Capture the cell that displays the provided text and extract its (X, Y) central coordinate. 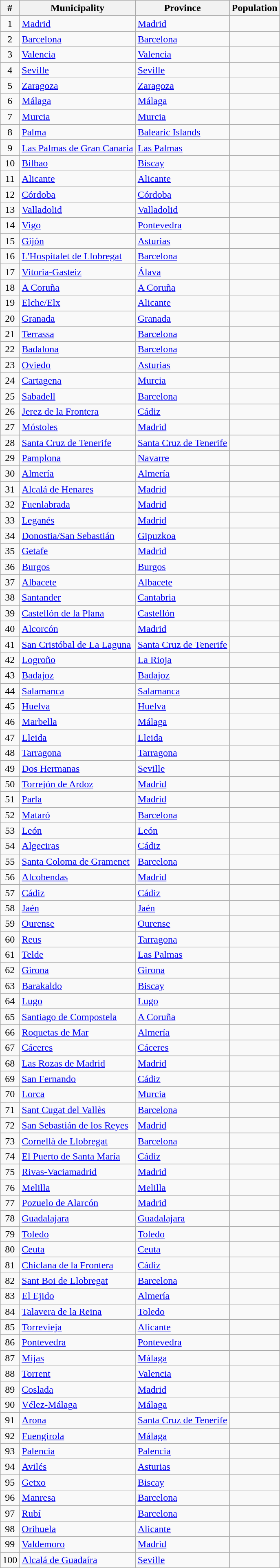
Roquetas de Mar (77, 1032)
43 (10, 675)
Terrassa (77, 334)
Sant Cugat del Vallès (77, 1110)
76 (10, 1188)
30 (10, 474)
Vitoria-Gasteiz (77, 272)
La Rioja (183, 660)
Las Rozas de Madrid (77, 1063)
2 (10, 39)
18 (10, 287)
Castellón de la Plana (77, 613)
7 (10, 117)
Barakaldo (77, 986)
9 (10, 148)
52 (10, 815)
33 (10, 520)
37 (10, 582)
25 (10, 396)
64 (10, 1001)
Vigo (77, 225)
32 (10, 505)
Avilés (77, 1467)
53 (10, 830)
Santander (77, 598)
98 (10, 1529)
42 (10, 660)
Las Palmas de Gran Canaria (77, 148)
28 (10, 442)
87 (10, 1358)
47 (10, 738)
48 (10, 753)
Santiago de Compostela (77, 1017)
Mataró (77, 815)
44 (10, 691)
85 (10, 1327)
83 (10, 1296)
31 (10, 489)
97 (10, 1513)
13 (10, 210)
Cornellà de Llobregat (77, 1141)
Marbella (77, 722)
69 (10, 1079)
1 (10, 24)
El Ejido (77, 1296)
Bilbao (77, 163)
Mijas (77, 1358)
Talavera de la Reina (77, 1312)
Chiclana de la Frontera (77, 1265)
Pozuelo de Alarcón (77, 1203)
4 (10, 70)
L'Hospitalet de Llobregat (77, 256)
24 (10, 380)
Gijón (77, 241)
91 (10, 1420)
94 (10, 1467)
79 (10, 1234)
96 (10, 1498)
Balearic Islands (183, 132)
39 (10, 613)
36 (10, 567)
Donostia/San Sebastián (77, 536)
46 (10, 722)
Castellón (183, 613)
Parla (77, 799)
49 (10, 769)
Rivas-Vaciamadrid (77, 1172)
58 (10, 908)
Telde (77, 955)
55 (10, 861)
19 (10, 303)
Lorca (77, 1094)
59 (10, 923)
Logroño (77, 660)
Torrevieja (77, 1327)
Vélez-Málaga (77, 1405)
50 (10, 784)
Valdemoro (77, 1544)
Province (183, 8)
20 (10, 318)
16 (10, 256)
99 (10, 1544)
# (10, 8)
5 (10, 86)
100 (10, 1560)
Álava (183, 272)
26 (10, 411)
78 (10, 1219)
12 (10, 194)
Oviedo (77, 365)
54 (10, 846)
56 (10, 877)
14 (10, 225)
Móstoles (77, 427)
21 (10, 334)
Alcorcón (77, 629)
Elche/Elx (77, 303)
Manresa (77, 1498)
35 (10, 551)
73 (10, 1141)
70 (10, 1094)
22 (10, 349)
Alcobendas (77, 877)
Torrent (77, 1374)
65 (10, 1017)
63 (10, 986)
Rubí (77, 1513)
10 (10, 163)
Jerez de la Frontera (77, 411)
57 (10, 892)
82 (10, 1281)
34 (10, 536)
Navarre (183, 458)
San Fernando (77, 1079)
6 (10, 101)
8 (10, 132)
95 (10, 1482)
Fuengirola (77, 1435)
Algeciras (77, 846)
41 (10, 644)
84 (10, 1312)
Orihuela (77, 1529)
El Puerto de Santa María (77, 1156)
71 (10, 1110)
72 (10, 1125)
62 (10, 970)
61 (10, 955)
Alcalá de Henares (77, 489)
San Cristóbal de La Laguna (77, 644)
Municipality (77, 8)
Badalona (77, 349)
93 (10, 1451)
Population (254, 8)
Alcalá de Guadaíra (77, 1560)
68 (10, 1063)
Getafe (77, 551)
66 (10, 1032)
77 (10, 1203)
80 (10, 1250)
17 (10, 272)
Dos Hermanas (77, 769)
51 (10, 799)
74 (10, 1156)
89 (10, 1389)
Leganés (77, 520)
45 (10, 707)
Gipuzkoa (183, 536)
86 (10, 1343)
67 (10, 1048)
Cantabria (183, 598)
Fuenlabrada (77, 505)
Sabadell (77, 396)
Pamplona (77, 458)
38 (10, 598)
Sant Boi de Llobregat (77, 1281)
88 (10, 1374)
75 (10, 1172)
27 (10, 427)
Reus (77, 939)
3 (10, 55)
29 (10, 458)
Coslada (77, 1389)
Palma (77, 132)
15 (10, 241)
40 (10, 629)
Getxo (77, 1482)
Arona (77, 1420)
Cartagena (77, 380)
92 (10, 1435)
Santa Coloma de Gramenet (77, 861)
11 (10, 179)
90 (10, 1405)
60 (10, 939)
23 (10, 365)
San Sebastián de los Reyes (77, 1125)
Torrejón de Ardoz (77, 784)
81 (10, 1265)
